From the cell containing the given text, extract its center point as (x, y) coordinate. 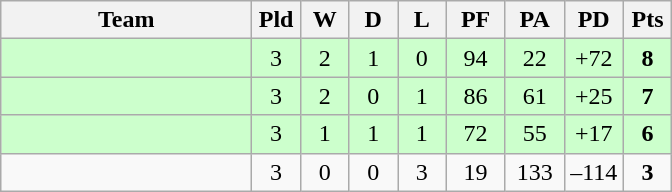
94 (476, 58)
7 (648, 96)
Pts (648, 20)
PF (476, 20)
W (324, 20)
D (374, 20)
L (422, 20)
PD (594, 20)
22 (534, 58)
86 (476, 96)
Pld (276, 20)
8 (648, 58)
72 (476, 134)
55 (534, 134)
+17 (594, 134)
–114 (594, 172)
133 (534, 172)
61 (534, 96)
6 (648, 134)
PA (534, 20)
+25 (594, 96)
+72 (594, 58)
Team (126, 20)
19 (476, 172)
